Search for the cell housing the specified text and yield its [X, Y] center coordinate. 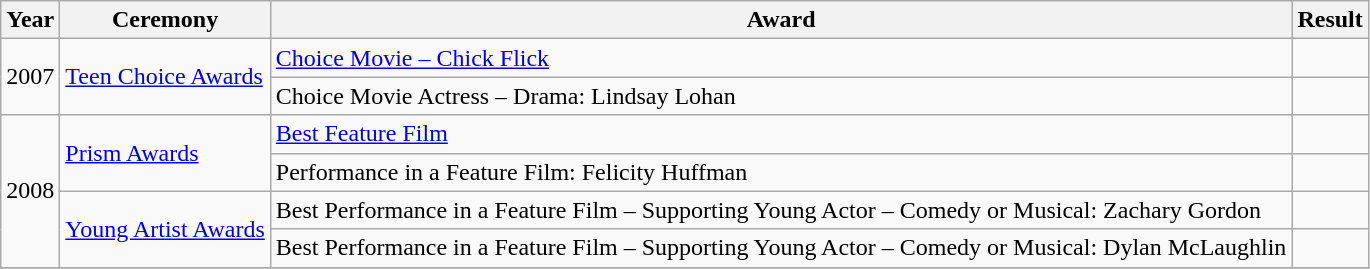
Best Performance in a Feature Film – Supporting Young Actor – Comedy or Musical: Dylan McLaughlin [781, 248]
Teen Choice Awards [165, 77]
Best Feature Film [781, 134]
Award [781, 20]
Best Performance in a Feature Film – Supporting Young Actor – Comedy or Musical: Zachary Gordon [781, 210]
Year [30, 20]
Choice Movie – Chick Flick [781, 58]
2007 [30, 77]
Ceremony [165, 20]
Young Artist Awards [165, 229]
2008 [30, 191]
Prism Awards [165, 153]
Result [1330, 20]
Performance in a Feature Film: Felicity Huffman [781, 172]
Choice Movie Actress – Drama: Lindsay Lohan [781, 96]
